Capture the cell that displays the provided text and extract its (x, y) central coordinate. 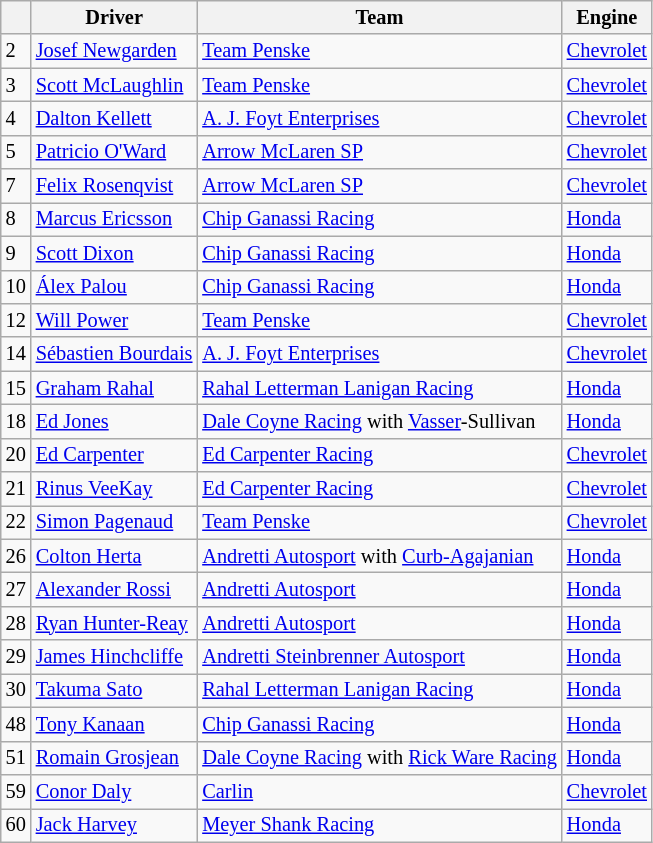
15 (16, 388)
5 (16, 152)
Ed Jones (114, 421)
28 (16, 623)
Dale Coyne Racing with Rick Ware Racing (379, 758)
18 (16, 421)
Andretti Steinbrenner Autosport (379, 657)
Rinus VeeKay (114, 489)
Patricio O'Ward (114, 152)
21 (16, 489)
Josef Newgarden (114, 51)
Dale Coyne Racing with Vasser-Sullivan (379, 421)
Conor Daly (114, 791)
3 (16, 85)
Dalton Kellett (114, 118)
Graham Rahal (114, 388)
Alexander Rossi (114, 589)
9 (16, 253)
60 (16, 825)
Colton Herta (114, 556)
James Hinchcliffe (114, 657)
8 (16, 219)
Ryan Hunter-Reay (114, 623)
Will Power (114, 320)
Simon Pagenaud (114, 522)
30 (16, 690)
2 (16, 51)
7 (16, 186)
Sébastien Bourdais (114, 354)
Scott McLaughlin (114, 85)
22 (16, 522)
Team (379, 17)
Carlin (379, 791)
Meyer Shank Racing (379, 825)
Scott Dixon (114, 253)
12 (16, 320)
Álex Palou (114, 287)
Marcus Ericsson (114, 219)
Jack Harvey (114, 825)
4 (16, 118)
Romain Grosjean (114, 758)
51 (16, 758)
14 (16, 354)
Andretti Autosport with Curb-Agajanian (379, 556)
Engine (607, 17)
10 (16, 287)
Driver (114, 17)
Tony Kanaan (114, 724)
29 (16, 657)
20 (16, 455)
Takuma Sato (114, 690)
26 (16, 556)
48 (16, 724)
59 (16, 791)
Ed Carpenter (114, 455)
Felix Rosenqvist (114, 186)
27 (16, 589)
